Extract the (x, y) coordinate from the center of the cell holding the provided text.  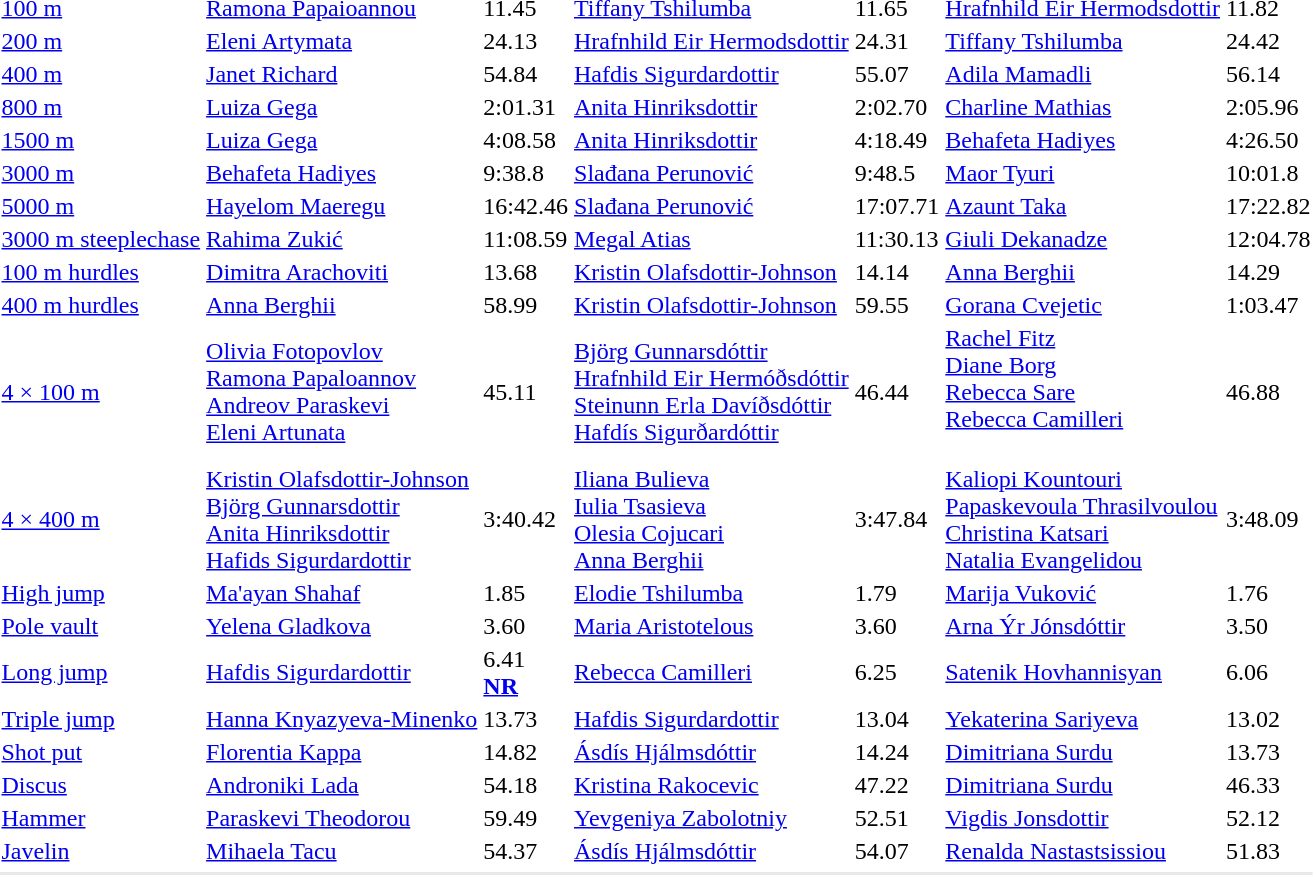
56.14 (1268, 74)
Azaunt Taka (1083, 206)
2:05.96 (1268, 107)
9:48.5 (897, 173)
Rachel FitzDiane BorgRebecca SareRebecca Camilleri (1083, 392)
3:47.84 (897, 520)
24.13 (526, 41)
Hanna Knyazyeva-Minenko (342, 719)
54.07 (897, 851)
Gorana Cvejetic (1083, 305)
Dimitra Arachoviti (342, 272)
Tiffany Tshilumba (1083, 41)
Ma'ayan Shahaf (342, 593)
1.79 (897, 593)
5000 m (101, 206)
3:40.42 (526, 520)
Yekaterina Sariyeva (1083, 719)
Javelin (101, 851)
Charline Mathias (1083, 107)
1.76 (1268, 593)
54.84 (526, 74)
Adila Mamadli (1083, 74)
3000 m (101, 173)
54.37 (526, 851)
6.06 (1268, 672)
800 m (101, 107)
Hammer (101, 818)
54.18 (526, 785)
Arna Ýr Jónsdóttir (1083, 626)
14.29 (1268, 272)
24.31 (897, 41)
Mihaela Tacu (342, 851)
100 m hurdles (101, 272)
Marija Vuković (1083, 593)
Kaliopi KountouriPapaskevoula ThrasilvoulouChristina KatsariNatalia Evangelidou (1083, 520)
200 m (101, 41)
Rebecca Camilleri (712, 672)
Hrafnhild Eir Hermodsdottir (712, 41)
Pole vault (101, 626)
Elodie Tshilumba (712, 593)
17:22.82 (1268, 206)
400 m hurdles (101, 305)
Long jump (101, 672)
400 m (101, 74)
Janet Richard (342, 74)
Iliana BulievaIulia TsasievaOlesia CojucariAnna Berghii (712, 520)
46.33 (1268, 785)
2:02.70 (897, 107)
Triple jump (101, 719)
3000 m steeplechase (101, 239)
Kristina Rakocevic (712, 785)
6.25 (897, 672)
24.42 (1268, 41)
Kristin Olafsdottir-JohnsonBjörg GunnarsdottirAnita HinriksdottirHafids Sigurdardottir (342, 520)
Paraskevi Theodorou (342, 818)
Rahima Zukić (342, 239)
Yelena Gladkova (342, 626)
14.82 (526, 752)
59.49 (526, 818)
1:03.47 (1268, 305)
4:26.50 (1268, 140)
4:08.58 (526, 140)
16:42.46 (526, 206)
Satenik Hovhannisyan (1083, 672)
51.83 (1268, 851)
High jump (101, 593)
Olivia FotopovlovRamona PapaloannovAndreov ParaskeviEleni Artunata (342, 392)
Björg GunnarsdóttirHrafnhild Eir HermóðsdóttirSteinunn Erla DavíðsdóttirHafdís Sigurðardóttir (712, 392)
55.07 (897, 74)
13.68 (526, 272)
52.12 (1268, 818)
Maor Tyuri (1083, 173)
9:38.8 (526, 173)
10:01.8 (1268, 173)
14.24 (897, 752)
46.88 (1268, 392)
Maria Aristotelous (712, 626)
1.85 (526, 593)
11:08.59 (526, 239)
14.14 (897, 272)
Discus (101, 785)
Megal Atias (712, 239)
4:18.49 (897, 140)
6.41NR (526, 672)
4 × 400 m (101, 520)
Androniki Lada (342, 785)
Vigdis Jonsdottir (1083, 818)
45.11 (526, 392)
13.02 (1268, 719)
52.51 (897, 818)
3:48.09 (1268, 520)
2:01.31 (526, 107)
Hayelom Maeregu (342, 206)
3.50 (1268, 626)
Eleni Artymata (342, 41)
1500 m (101, 140)
Giuli Dekanadze (1083, 239)
4 × 100 m (101, 392)
Florentia Kappa (342, 752)
13.04 (897, 719)
Renalda Nastastsissiou (1083, 851)
47.22 (897, 785)
17:07.71 (897, 206)
59.55 (897, 305)
Yevgeniya Zabolotniy (712, 818)
46.44 (897, 392)
11:30.13 (897, 239)
Shot put (101, 752)
58.99 (526, 305)
12:04.78 (1268, 239)
